Capture the cell that displays the provided text and extract its (x, y) central coordinate. 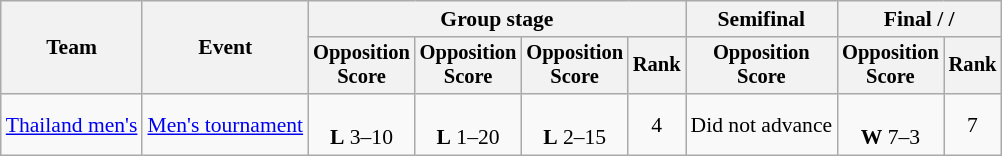
Semifinal (762, 19)
Team (72, 48)
L 1–20 (468, 124)
W 7–3 (890, 124)
Event (225, 48)
4 (657, 124)
Men's tournament (225, 124)
L 3–10 (362, 124)
Final / / (919, 19)
Group stage (496, 19)
7 (973, 124)
Did not advance (762, 124)
Thailand men's (72, 124)
L 2–15 (574, 124)
